For the text-containing cell, return its midpoint in [x, y] coordinate format. 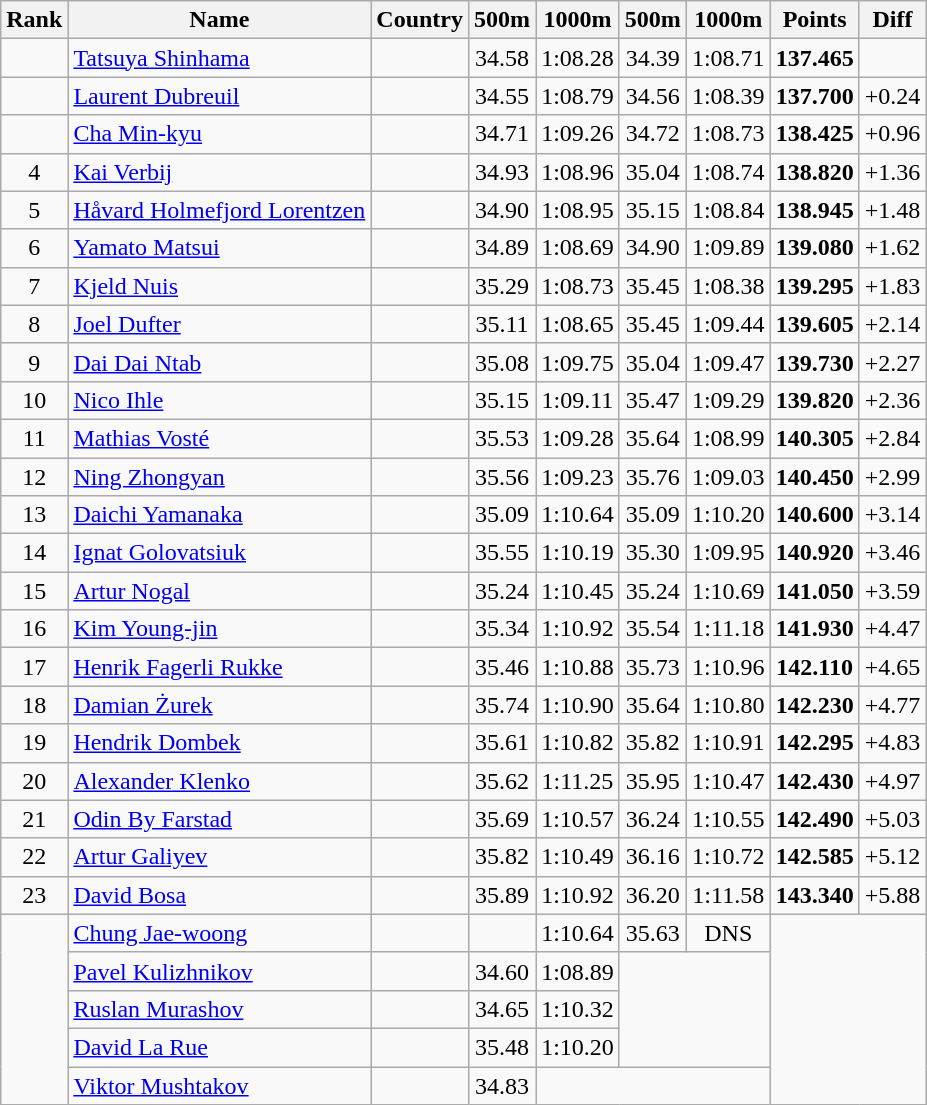
142.295 [814, 743]
Daichi Yamanaka [220, 515]
1:08.99 [728, 438]
35.61 [502, 743]
+0.24 [892, 96]
1:10.88 [578, 667]
+4.77 [892, 705]
35.55 [502, 553]
1:10.32 [578, 1009]
35.63 [652, 933]
+0.96 [892, 134]
+4.97 [892, 781]
+4.83 [892, 743]
Ruslan Murashov [220, 1009]
36.16 [652, 857]
35.30 [652, 553]
1:08.95 [578, 210]
Nico Ihle [220, 400]
1:08.79 [578, 96]
1:09.29 [728, 400]
1:10.72 [728, 857]
34.72 [652, 134]
1:10.82 [578, 743]
23 [34, 895]
+2.99 [892, 477]
138.820 [814, 172]
35.53 [502, 438]
140.600 [814, 515]
137.465 [814, 58]
21 [34, 819]
+5.88 [892, 895]
7 [34, 286]
+5.12 [892, 857]
1:10.96 [728, 667]
1:09.11 [578, 400]
13 [34, 515]
Laurent Dubreuil [220, 96]
1:08.38 [728, 286]
35.89 [502, 895]
Mathias Vosté [220, 438]
142.230 [814, 705]
35.95 [652, 781]
20 [34, 781]
+3.14 [892, 515]
Ignat Golovatsiuk [220, 553]
142.585 [814, 857]
Håvard Holmefjord Lorentzen [220, 210]
15 [34, 591]
140.920 [814, 553]
139.730 [814, 362]
Kai Verbij [220, 172]
35.34 [502, 629]
Yamato Matsui [220, 248]
34.58 [502, 58]
1:09.44 [728, 324]
1:09.47 [728, 362]
35.48 [502, 1047]
22 [34, 857]
12 [34, 477]
34.83 [502, 1085]
34.65 [502, 1009]
1:10.69 [728, 591]
16 [34, 629]
35.08 [502, 362]
1:10.90 [578, 705]
139.820 [814, 400]
Ning Zhongyan [220, 477]
Dai Dai Ntab [220, 362]
+2.84 [892, 438]
1:10.80 [728, 705]
35.47 [652, 400]
Cha Min-kyu [220, 134]
9 [34, 362]
1:08.89 [578, 971]
+2.36 [892, 400]
35.29 [502, 286]
34.71 [502, 134]
142.430 [814, 781]
Chung Jae-woong [220, 933]
Points [814, 20]
+5.03 [892, 819]
+1.36 [892, 172]
+3.59 [892, 591]
1:09.95 [728, 553]
1:08.39 [728, 96]
+2.27 [892, 362]
1:08.74 [728, 172]
34.55 [502, 96]
17 [34, 667]
34.56 [652, 96]
1:10.47 [728, 781]
1:08.28 [578, 58]
+2.14 [892, 324]
Kim Young-jin [220, 629]
Artur Nogal [220, 591]
139.080 [814, 248]
35.74 [502, 705]
Alexander Klenko [220, 781]
Name [220, 20]
+1.62 [892, 248]
35.76 [652, 477]
1:10.49 [578, 857]
35.62 [502, 781]
Odin By Farstad [220, 819]
36.24 [652, 819]
David La Rue [220, 1047]
11 [34, 438]
34.60 [502, 971]
Hendrik Dombek [220, 743]
35.69 [502, 819]
139.605 [814, 324]
1:08.69 [578, 248]
1:09.28 [578, 438]
Rank [34, 20]
6 [34, 248]
35.54 [652, 629]
Damian Żurek [220, 705]
35.46 [502, 667]
1:08.71 [728, 58]
1:10.57 [578, 819]
35.73 [652, 667]
34.93 [502, 172]
Pavel Kulizhnikov [220, 971]
1:10.91 [728, 743]
34.39 [652, 58]
34.89 [502, 248]
David Bosa [220, 895]
142.110 [814, 667]
35.11 [502, 324]
+4.47 [892, 629]
1:11.18 [728, 629]
4 [34, 172]
36.20 [652, 895]
139.295 [814, 286]
1:08.84 [728, 210]
142.490 [814, 819]
143.340 [814, 895]
1:11.25 [578, 781]
35.56 [502, 477]
18 [34, 705]
DNS [728, 933]
Henrik Fagerli Rukke [220, 667]
Diff [892, 20]
19 [34, 743]
1:09.23 [578, 477]
+1.83 [892, 286]
140.450 [814, 477]
1:09.03 [728, 477]
10 [34, 400]
+3.46 [892, 553]
1:09.89 [728, 248]
8 [34, 324]
1:10.45 [578, 591]
141.050 [814, 591]
Viktor Mushtakov [220, 1085]
Tatsuya Shinhama [220, 58]
+1.48 [892, 210]
Artur Galiyev [220, 857]
1:09.26 [578, 134]
14 [34, 553]
137.700 [814, 96]
138.945 [814, 210]
140.305 [814, 438]
1:08.96 [578, 172]
1:10.19 [578, 553]
1:10.55 [728, 819]
1:09.75 [578, 362]
5 [34, 210]
Kjeld Nuis [220, 286]
1:08.65 [578, 324]
141.930 [814, 629]
Country [420, 20]
138.425 [814, 134]
+4.65 [892, 667]
Joel Dufter [220, 324]
1:11.58 [728, 895]
